Pinpoint the cell where the given text exists, returning its [x, y] midpoint coordinate. 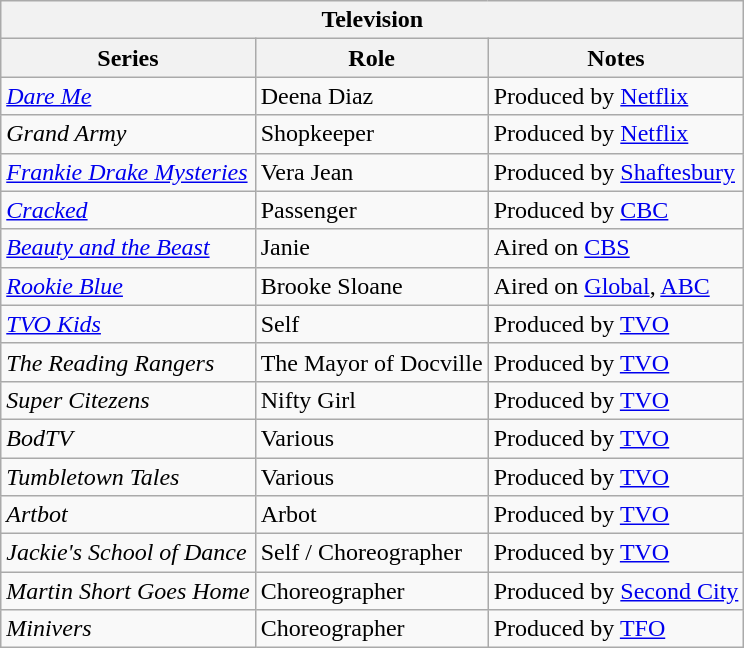
Nifty Girl [372, 400]
Minivers [128, 629]
Dare Me [128, 96]
Tumbletown Tales [128, 477]
Frankie Drake Mysteries [128, 172]
TVO Kids [128, 324]
The Reading Rangers [128, 362]
BodTV [128, 438]
Television [372, 20]
Aired on Global, ABC [616, 286]
Rookie Blue [128, 286]
Martin Short Goes Home [128, 591]
Series [128, 58]
Self / Choreographer [372, 553]
Cracked [128, 210]
Passenger [372, 210]
Brooke Sloane [372, 286]
Vera Jean [372, 172]
Notes [616, 58]
Self [372, 324]
Super Citezens [128, 400]
Shopkeeper [372, 134]
Produced by Shaftesbury [616, 172]
Produced by TFO [616, 629]
Beauty and the Beast [128, 248]
Deena Diaz [372, 96]
Produced by Second City [616, 591]
The Mayor of Docville [372, 362]
Jackie's School of Dance [128, 553]
Janie [372, 248]
Arbot [372, 515]
Aired on CBS [616, 248]
Artbot [128, 515]
Role [372, 58]
Produced by CBC [616, 210]
Grand Army [128, 134]
